Extract the (x, y) coordinate from the center of the cell holding the provided text.  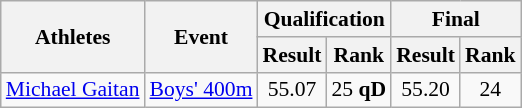
Athletes (73, 36)
Michael Gaitan (73, 90)
Boys' 400m (202, 90)
55.07 (292, 90)
Qualification (325, 19)
55.20 (426, 90)
24 (490, 90)
Final (456, 19)
Event (202, 36)
25 qD (358, 90)
